Scan for the cell matching the given text and deliver its [X, Y] coordinate at center. 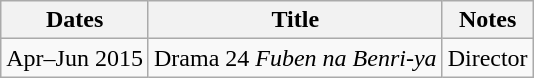
Director [488, 58]
Title [295, 20]
Notes [488, 20]
Drama 24 Fuben na Benri-ya [295, 58]
Apr–Jun 2015 [75, 58]
Dates [75, 20]
